Determine the [X, Y] coordinate at the center of the cell enclosing the given text.  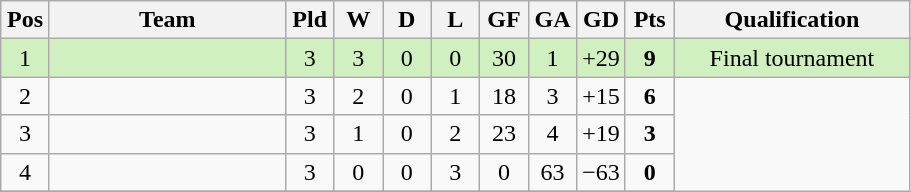
Pts [650, 20]
23 [504, 134]
6 [650, 96]
GF [504, 20]
63 [552, 172]
Pld [310, 20]
18 [504, 96]
W [358, 20]
+19 [602, 134]
Final tournament [792, 58]
+29 [602, 58]
D [406, 20]
Team [167, 20]
+15 [602, 96]
30 [504, 58]
GA [552, 20]
−63 [602, 172]
9 [650, 58]
Pos [26, 20]
Qualification [792, 20]
L [456, 20]
GD [602, 20]
